Search for the cell housing the specified text and yield its (x, y) center coordinate. 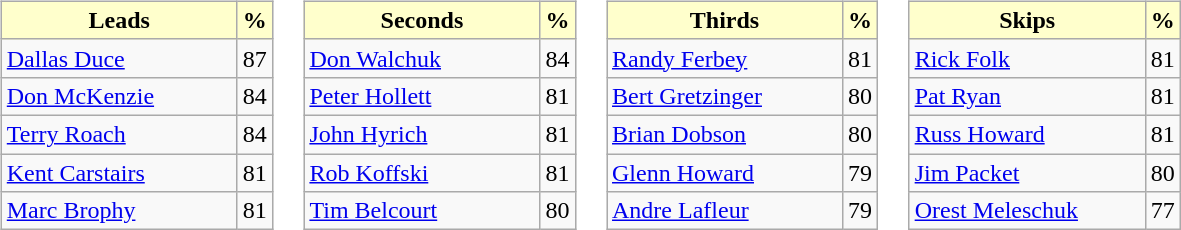
Terry Roach (119, 134)
Dallas Duce (119, 58)
Brian Dobson (724, 134)
Seconds (422, 20)
Tim Belcourt (422, 211)
Marc Brophy (119, 211)
Russ Howard (1027, 134)
Leads (119, 20)
Randy Ferbey (724, 58)
Jim Packet (1027, 173)
Peter Hollett (422, 96)
Bert Gretzinger (724, 96)
Glenn Howard (724, 173)
77 (1162, 211)
Rick Folk (1027, 58)
Skips (1027, 20)
Rob Koffski (422, 173)
Don Walchuk (422, 58)
Kent Carstairs (119, 173)
Don McKenzie (119, 96)
Orest Meleschuk (1027, 211)
John Hyrich (422, 134)
Andre Lafleur (724, 211)
87 (254, 58)
Thirds (724, 20)
Pat Ryan (1027, 96)
